Output the [x, y] coordinate of the center of the cell containing the given text.  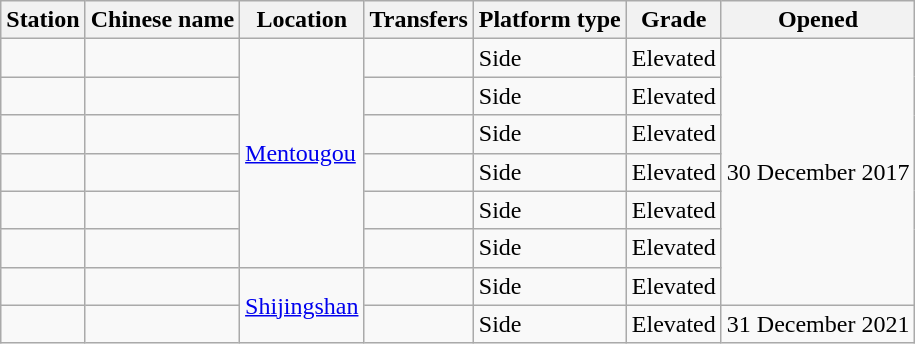
Shijingshan [302, 305]
31 December 2021 [818, 324]
Transfers [418, 20]
Grade [674, 20]
30 December 2017 [818, 172]
Mentougou [302, 153]
Location [302, 20]
Opened [818, 20]
Chinese name [162, 20]
Platform type [550, 20]
Station [43, 20]
